Capture the cell that displays the provided text and extract its (X, Y) central coordinate. 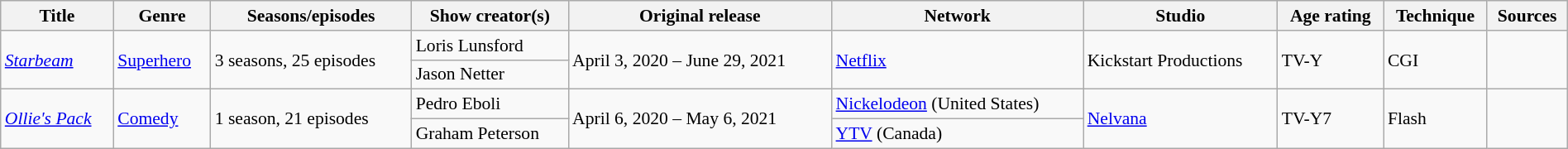
April 6, 2020 – May 6, 2021 (700, 119)
Netflix (958, 60)
CGI (1436, 60)
Title (57, 16)
Kickstart Productions (1181, 60)
Age rating (1331, 16)
3 seasons, 25 episodes (311, 60)
YTV (Canada) (958, 134)
Sources (1527, 16)
TV-Y (1331, 60)
Pedro Eboli (490, 104)
Superhero (162, 60)
Show creator(s) (490, 16)
Seasons/episodes (311, 16)
Graham Peterson (490, 134)
Genre (162, 16)
Nelvana (1181, 119)
Loris Lunsford (490, 46)
Network (958, 16)
April 3, 2020 – June 29, 2021 (700, 60)
TV-Y7 (1331, 119)
Ollie's Pack (57, 119)
Technique (1436, 16)
Studio (1181, 16)
Nickelodeon (United States) (958, 104)
Original release (700, 16)
Flash (1436, 119)
Jason Netter (490, 74)
Starbeam (57, 60)
1 season, 21 episodes (311, 119)
Comedy (162, 119)
